Identify which cell holds the provided text, then report its [X, Y] central coordinate. 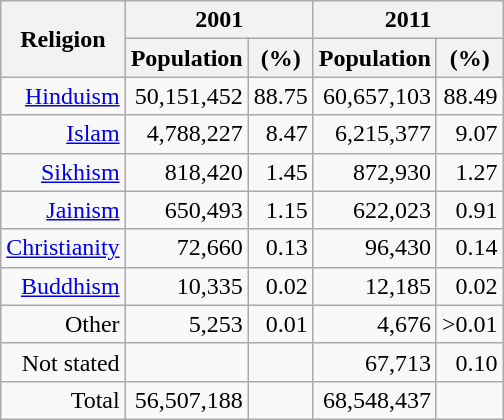
1.15 [280, 210]
56,507,188 [186, 400]
8.47 [280, 134]
Religion [63, 39]
622,023 [374, 210]
Buddhism [63, 286]
12,185 [374, 286]
4,788,227 [186, 134]
67,713 [374, 362]
0.10 [470, 362]
68,548,437 [374, 400]
0.13 [280, 248]
6,215,377 [374, 134]
>0.01 [470, 324]
50,151,452 [186, 96]
88.49 [470, 96]
Not stated [63, 362]
4,676 [374, 324]
2011 [408, 20]
0.14 [470, 248]
60,657,103 [374, 96]
872,930 [374, 172]
0.91 [470, 210]
96,430 [374, 248]
818,420 [186, 172]
72,660 [186, 248]
Jainism [63, 210]
88.75 [280, 96]
Islam [63, 134]
1.27 [470, 172]
Total [63, 400]
10,335 [186, 286]
650,493 [186, 210]
Hinduism [63, 96]
Christianity [63, 248]
Other [63, 324]
Sikhism [63, 172]
5,253 [186, 324]
9.07 [470, 134]
0.01 [280, 324]
2001 [219, 20]
1.45 [280, 172]
